For the text-containing cell, return its midpoint in (X, Y) coordinate format. 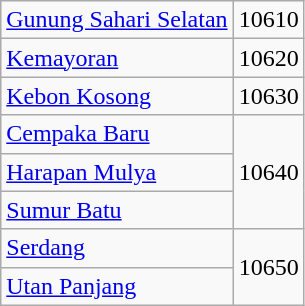
Gunung Sahari Selatan (117, 20)
Utan Panjang (117, 286)
Kebon Kosong (117, 96)
Serdang (117, 248)
10610 (268, 20)
Sumur Batu (117, 210)
Kemayoran (117, 58)
Harapan Mulya (117, 172)
10630 (268, 96)
10620 (268, 58)
10650 (268, 267)
Cempaka Baru (117, 134)
10640 (268, 172)
